Detect which cell encompasses the target text, then output its (X, Y) center coordinate. 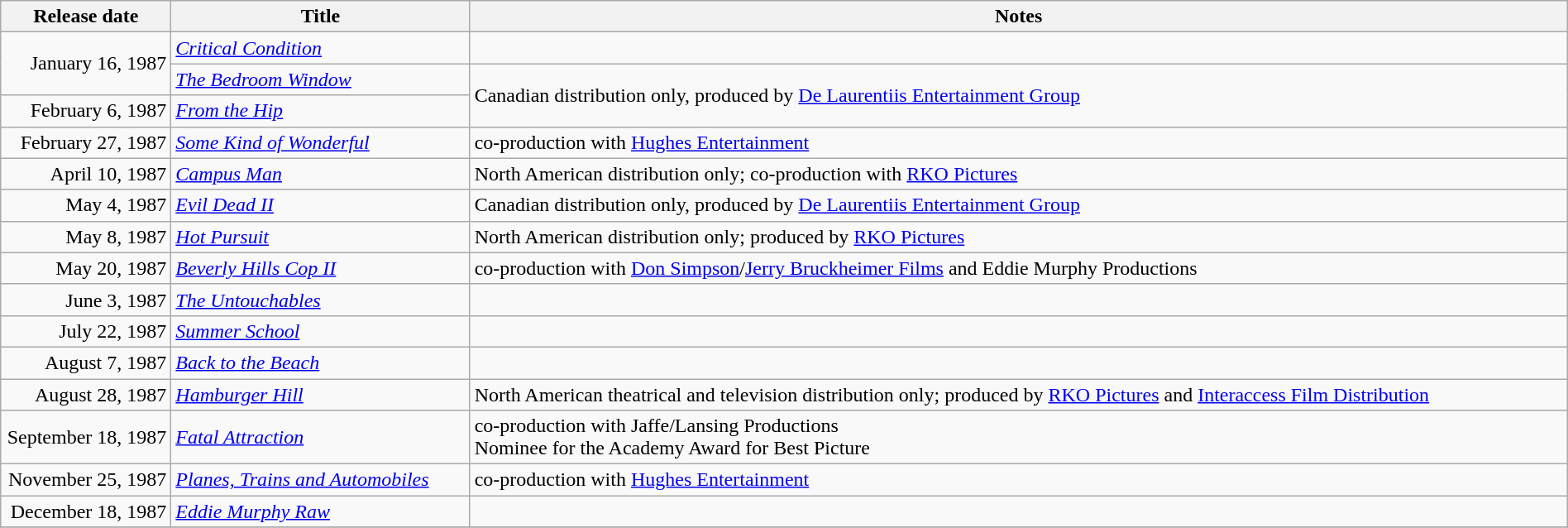
November 25, 1987 (86, 480)
January 16, 1987 (86, 64)
Back to the Beach (321, 362)
September 18, 1987 (86, 437)
April 10, 1987 (86, 174)
December 18, 1987 (86, 511)
Critical Condition (321, 48)
The Bedroom Window (321, 79)
Campus Man (321, 174)
North American distribution only; produced by RKO Pictures (1019, 237)
Evil Dead II (321, 205)
February 27, 1987 (86, 142)
co-production with Jaffe/Lansing ProductionsNominee for the Academy Award for Best Picture (1019, 437)
Release date (86, 17)
July 22, 1987 (86, 331)
June 3, 1987 (86, 300)
Summer School (321, 331)
Beverly Hills Cop II (321, 268)
May 4, 1987 (86, 205)
From the Hip (321, 111)
Title (321, 17)
Fatal Attraction (321, 437)
Eddie Murphy Raw (321, 511)
August 28, 1987 (86, 395)
co-production with Don Simpson/Jerry Bruckheimer Films and Eddie Murphy Productions (1019, 268)
August 7, 1987 (86, 362)
Hamburger Hill (321, 395)
The Untouchables (321, 300)
February 6, 1987 (86, 111)
May 8, 1987 (86, 237)
North American theatrical and television distribution only; produced by RKO Pictures and Interaccess Film Distribution (1019, 395)
Some Kind of Wonderful (321, 142)
Planes, Trains and Automobiles (321, 480)
May 20, 1987 (86, 268)
Hot Pursuit (321, 237)
Notes (1019, 17)
North American distribution only; co-production with RKO Pictures (1019, 174)
